Pinpoint the cell where the given text exists, returning its (X, Y) midpoint coordinate. 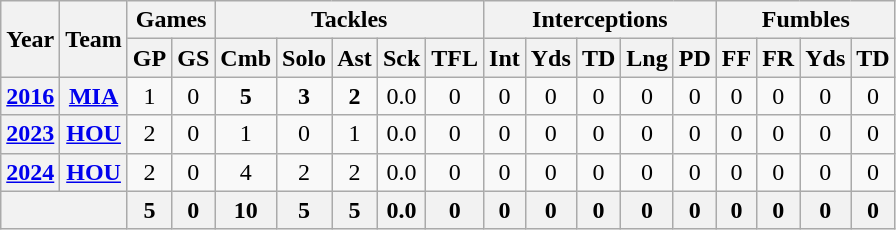
4 (246, 172)
10 (246, 210)
Cmb (246, 58)
FR (778, 58)
TFL (455, 58)
Solo (304, 58)
2016 (30, 96)
GP (149, 58)
Sck (401, 58)
Ast (355, 58)
3 (304, 96)
Games (170, 20)
Year (30, 39)
FF (736, 58)
Interceptions (600, 20)
Int (505, 58)
Fumbles (806, 20)
Lng (647, 58)
2023 (30, 134)
Tackles (350, 20)
PD (694, 58)
GS (194, 58)
Team (94, 39)
2024 (30, 172)
MIA (94, 96)
